Detect which cell encompasses the target text, then output its (x, y) center coordinate. 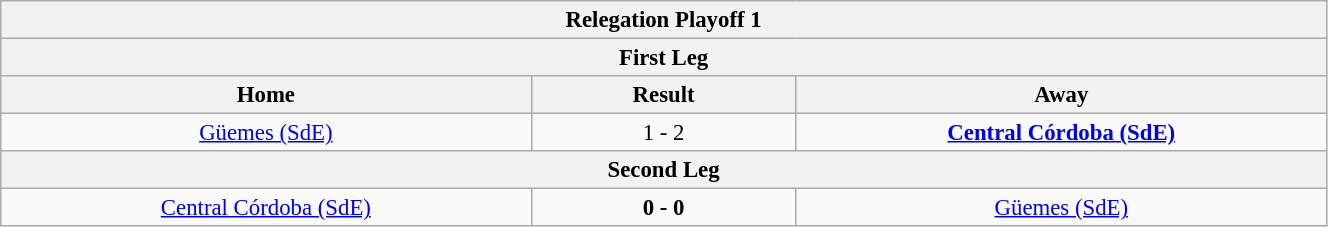
0 - 0 (664, 208)
First Leg (664, 58)
Second Leg (664, 170)
1 - 2 (664, 133)
Away (1061, 95)
Result (664, 95)
Home (266, 95)
Relegation Playoff 1 (664, 20)
